Return [x, y] of the center of cell containing provided text 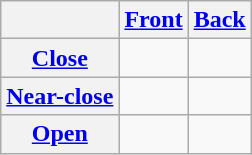
Back [220, 20]
Close [60, 58]
Open [60, 134]
Near-close [60, 96]
Front [154, 20]
